Identify which cell holds the provided text, then report its (X, Y) central coordinate. 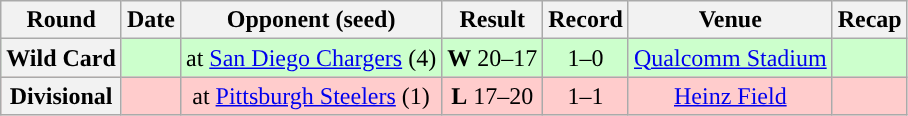
Divisional (62, 96)
Qualcomm Stadium (730, 58)
at Pittsburgh Steelers (1) (310, 96)
at San Diego Chargers (4) (310, 58)
Recap (870, 20)
Round (62, 20)
Result (492, 20)
1–1 (586, 96)
Heinz Field (730, 96)
Opponent (seed) (310, 20)
L 17–20 (492, 96)
Venue (730, 20)
Date (150, 20)
W 20–17 (492, 58)
Record (586, 20)
Wild Card (62, 58)
1–0 (586, 58)
